Provide the [X, Y] coordinate of the cell's center where the given text is located.  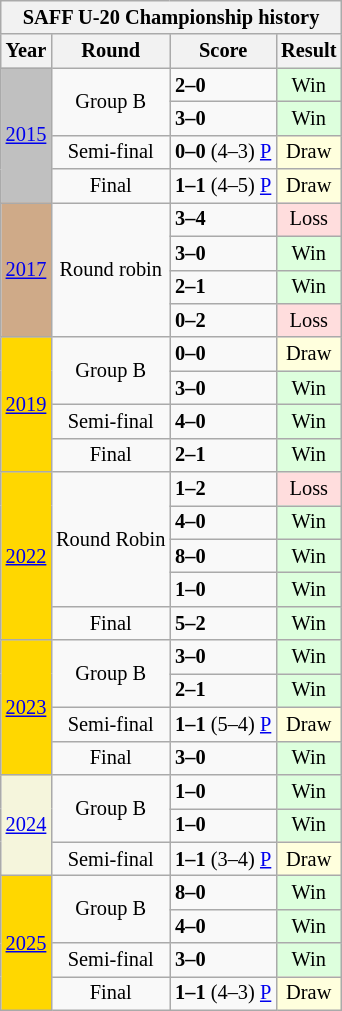
1–2 [223, 489]
2015 [26, 136]
SAFF U-20 Championship history [172, 17]
Round robin [110, 270]
5–2 [223, 623]
0–2 [223, 320]
1–1 (4–3) P [223, 993]
0–0 [223, 354]
Year [26, 51]
2025 [26, 942]
2019 [26, 404]
0–0 (4–3) P [223, 152]
2022 [26, 556]
Round [110, 51]
3–4 [223, 219]
2–0 [223, 85]
1–1 (4–5) P [223, 186]
2017 [26, 270]
Result [308, 51]
Score [223, 51]
1–1 (3–4) P [223, 859]
Round Robin [110, 540]
2023 [26, 708]
1–1 (5–4) P [223, 724]
2024 [26, 824]
